Capture the cell that displays the provided text and extract its [x, y] central coordinate. 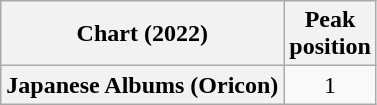
Chart (2022) [142, 34]
Japanese Albums (Oricon) [142, 85]
Peakposition [330, 34]
1 [330, 85]
